Pinpoint the cell where the given text exists, returning its [X, Y] midpoint coordinate. 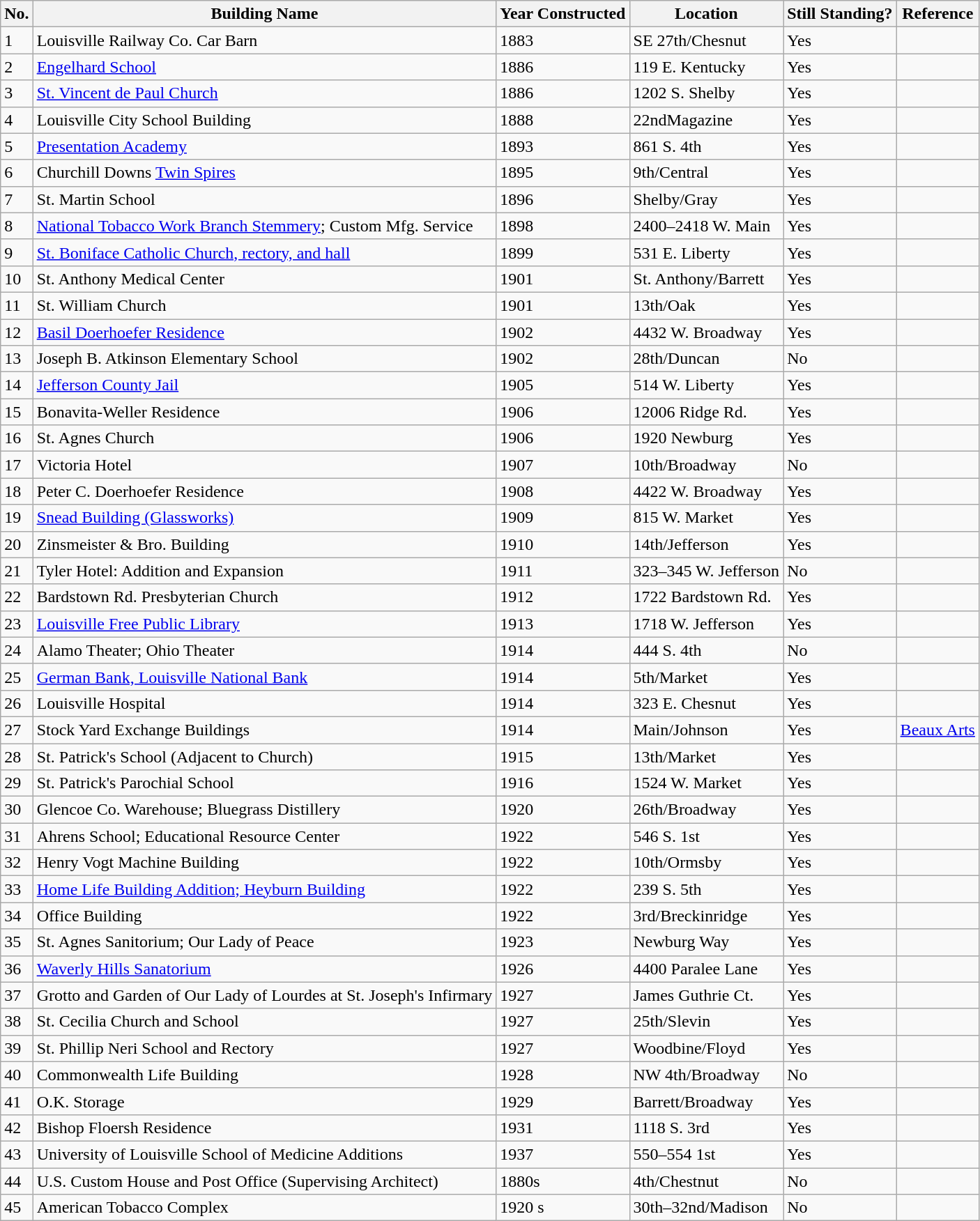
Commonwealth Life Building [265, 1075]
10 [17, 279]
University of Louisville School of Medicine Additions [265, 1154]
42 [17, 1128]
2400–2418 W. Main [707, 226]
28th/Duncan [707, 359]
1718 W. Jefferson [707, 624]
St. Patrick's Parochial School [265, 783]
Henry Vogt Machine Building [265, 863]
29 [17, 783]
1931 [563, 1128]
18 [17, 491]
Joseph B. Atkinson Elementary School [265, 359]
1524 W. Market [707, 783]
1898 [563, 226]
Louisville Railway Co. Car Barn [265, 40]
9 [17, 252]
23 [17, 624]
Tyler Hotel: Addition and Expansion [265, 571]
Bardstown Rd. Presbyterian Church [265, 597]
13 [17, 359]
Churchill Downs Twin Spires [265, 173]
1893 [563, 146]
Barrett/Broadway [707, 1101]
7 [17, 199]
4400 Paralee Lane [707, 969]
1909 [563, 518]
546 S. 1st [707, 836]
Snead Building (Glassworks) [265, 518]
19 [17, 518]
1920 [563, 810]
5 [17, 146]
32 [17, 863]
Louisville City School Building [265, 120]
1923 [563, 942]
444 S. 4th [707, 650]
1899 [563, 252]
Victoria Hotel [265, 465]
514 W. Liberty [707, 385]
St. Cecilia Church and School [265, 1022]
1913 [563, 624]
1907 [563, 465]
1880s [563, 1181]
10th/Broadway [707, 465]
8 [17, 226]
323 E. Chesnut [707, 703]
22 [17, 597]
No. [17, 14]
Shelby/Gray [707, 199]
1916 [563, 783]
44 [17, 1181]
German Bank, Louisville National Bank [265, 677]
Presentation Academy [265, 146]
NW 4th/Broadway [707, 1075]
1920 Newburg [707, 438]
St. Agnes Sanitorium; Our Lady of Peace [265, 942]
40 [17, 1075]
34 [17, 916]
22ndMagazine [707, 120]
Grotto and Garden of Our Lady of Lourdes at St. Joseph's Infirmary [265, 995]
861 S. 4th [707, 146]
1 [17, 40]
28 [17, 756]
1929 [563, 1101]
119 E. Kentucky [707, 67]
U.S. Custom House and Post Office (Supervising Architect) [265, 1181]
4th/Chestnut [707, 1181]
Ahrens School; Educational Resource Center [265, 836]
2 [17, 67]
1202 S. Shelby [707, 93]
9th/Central [707, 173]
St. Patrick's School (Adjacent to Church) [265, 756]
25th/Slevin [707, 1022]
1911 [563, 571]
1928 [563, 1075]
13th/Market [707, 756]
St. Anthony/Barrett [707, 279]
38 [17, 1022]
Main/Johnson [707, 730]
O.K. Storage [265, 1101]
St. Vincent de Paul Church [265, 93]
Still Standing? [840, 14]
20 [17, 544]
1926 [563, 969]
31 [17, 836]
Alamo Theater; Ohio Theater [265, 650]
St. Agnes Church [265, 438]
1912 [563, 597]
5th/Market [707, 677]
4 [17, 120]
Engelhard School [265, 67]
41 [17, 1101]
21 [17, 571]
1908 [563, 491]
American Tobacco Complex [265, 1208]
St. Phillip Neri School and Rectory [265, 1048]
Glencoe Co. Warehouse; Bluegrass Distillery [265, 810]
24 [17, 650]
35 [17, 942]
30th–32nd/Madison [707, 1208]
12006 Ridge Rd. [707, 412]
1937 [563, 1154]
St. Anthony Medical Center [265, 279]
Stock Yard Exchange Buildings [265, 730]
SE 27th/Chesnut [707, 40]
Newburg Way [707, 942]
Beaux Arts [937, 730]
815 W. Market [707, 518]
Bonavita-Weller Residence [265, 412]
1118 S. 3rd [707, 1128]
16 [17, 438]
39 [17, 1048]
6 [17, 173]
43 [17, 1154]
27 [17, 730]
30 [17, 810]
1910 [563, 544]
Waverly Hills Sanatorium [265, 969]
1888 [563, 120]
Peter C. Doerhoefer Residence [265, 491]
Building Name [265, 14]
Woodbine/Floyd [707, 1048]
33 [17, 889]
1722 Bardstown Rd. [707, 597]
National Tobacco Work Branch Stemmery; Custom Mfg. Service [265, 226]
Reference [937, 14]
4422 W. Broadway [707, 491]
1905 [563, 385]
Home Life Building Addition; Heyburn Building [265, 889]
St. Boniface Catholic Church, rectory, and hall [265, 252]
11 [17, 305]
St. Martin School [265, 199]
14th/Jefferson [707, 544]
10th/Ormsby [707, 863]
37 [17, 995]
Jefferson County Jail [265, 385]
Louisville Free Public Library [265, 624]
James Guthrie Ct. [707, 995]
4432 W. Broadway [707, 332]
St. William Church [265, 305]
36 [17, 969]
12 [17, 332]
Year Constructed [563, 14]
3rd/Breckinridge [707, 916]
Location [707, 14]
26th/Broadway [707, 810]
323–345 W. Jefferson [707, 571]
Louisville Hospital [265, 703]
14 [17, 385]
Basil Doerhoefer Residence [265, 332]
17 [17, 465]
13th/Oak [707, 305]
15 [17, 412]
1915 [563, 756]
531 E. Liberty [707, 252]
Bishop Floersh Residence [265, 1128]
1883 [563, 40]
25 [17, 677]
1895 [563, 173]
1896 [563, 199]
3 [17, 93]
Office Building [265, 916]
239 S. 5th [707, 889]
45 [17, 1208]
26 [17, 703]
550–554 1st [707, 1154]
Zinsmeister & Bro. Building [265, 544]
1920 s [563, 1208]
